Identify which cell holds the provided text, then report its [X, Y] central coordinate. 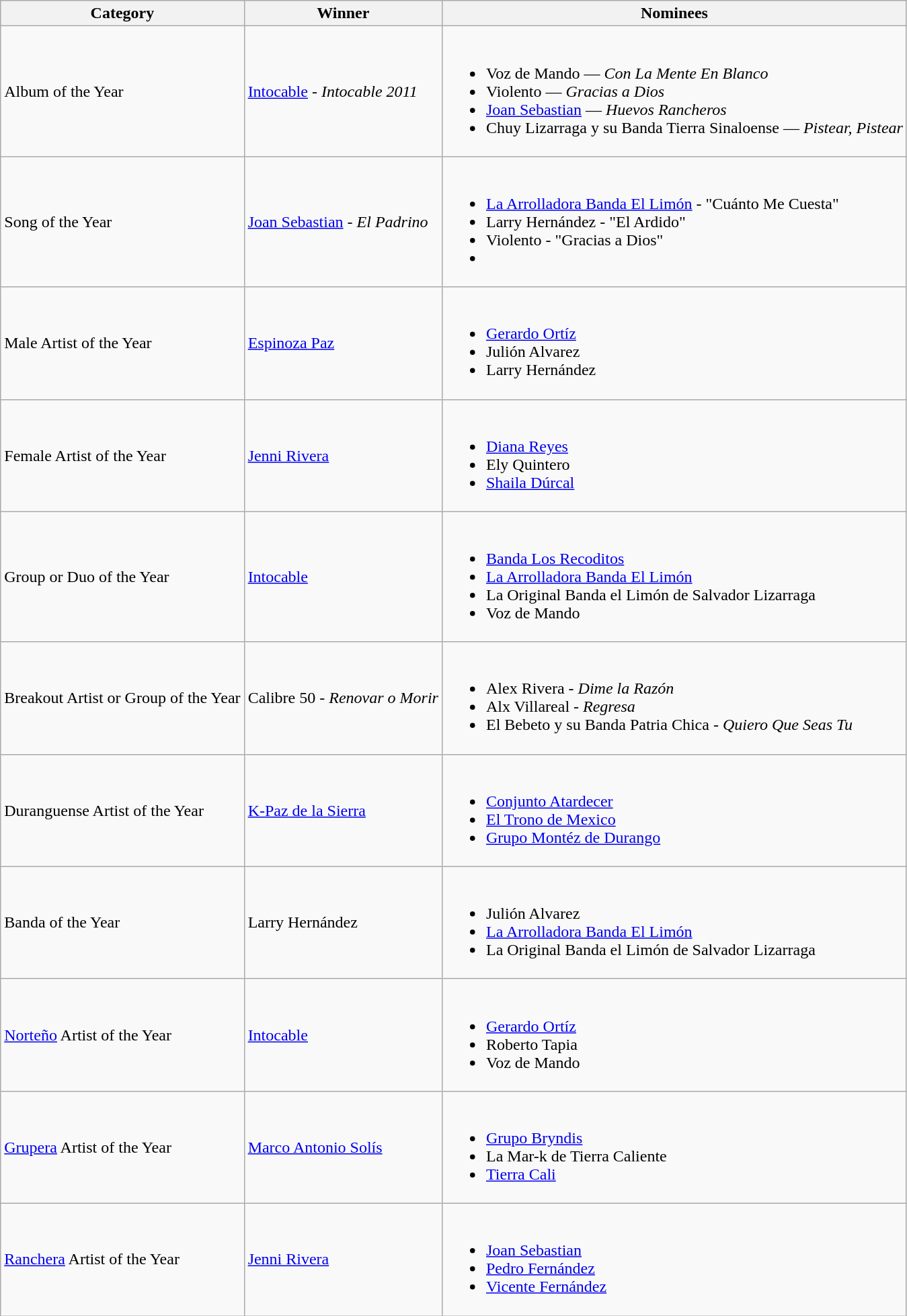
Banda Los RecoditosLa Arrolladora Banda El LimónLa Original Banda el Limón de Salvador LizarragaVoz de Mando [674, 577]
Banda of the Year [122, 922]
Breakout Artist or Group of the Year [122, 698]
Conjunto AtardecerEl Trono de MexicoGrupo Montéz de Durango [674, 811]
Intocable - Intocable 2011 [343, 91]
Grupo BryndisLa Mar-k de Tierra CalienteTierra Cali [674, 1147]
Diana ReyesEly QuinteroShaila Dúrcal [674, 456]
Song of the Year [122, 222]
Joan Sebastian - El Padrino [343, 222]
Alex Rivera - Dime la RazónAlx Villareal - RegresaEl Bebeto y su Banda Patria Chica - Quiero Que Seas Tu [674, 698]
Winner [343, 13]
Female Artist of the Year [122, 456]
Group or Duo of the Year [122, 577]
Ranchera Artist of the Year [122, 1260]
Grupera Artist of the Year [122, 1147]
Espinoza Paz [343, 343]
La Arrolladora Banda El Limón - "Cuánto Me Cuesta"Larry Hernández - "El Ardido"Violento - "Gracias a Dios" [674, 222]
K-Paz de la Sierra [343, 811]
Album of the Year [122, 91]
Calibre 50 - Renovar o Morir [343, 698]
Joan SebastianPedro FernándezVicente Fernández [674, 1260]
Gerardo OrtízRoberto TapiaVoz de Mando [674, 1035]
Duranguense Artist of the Year [122, 811]
Marco Antonio Solís [343, 1147]
Category [122, 13]
Julión AlvarezLa Arrolladora Banda El LimónLa Original Banda el Limón de Salvador Lizarraga [674, 922]
Male Artist of the Year [122, 343]
Gerardo OrtízJulión AlvarezLarry Hernández [674, 343]
Larry Hernández [343, 922]
Nominees [674, 13]
Norteño Artist of the Year [122, 1035]
